Provide the [x, y] coordinate of the cell's center where the given text is located.  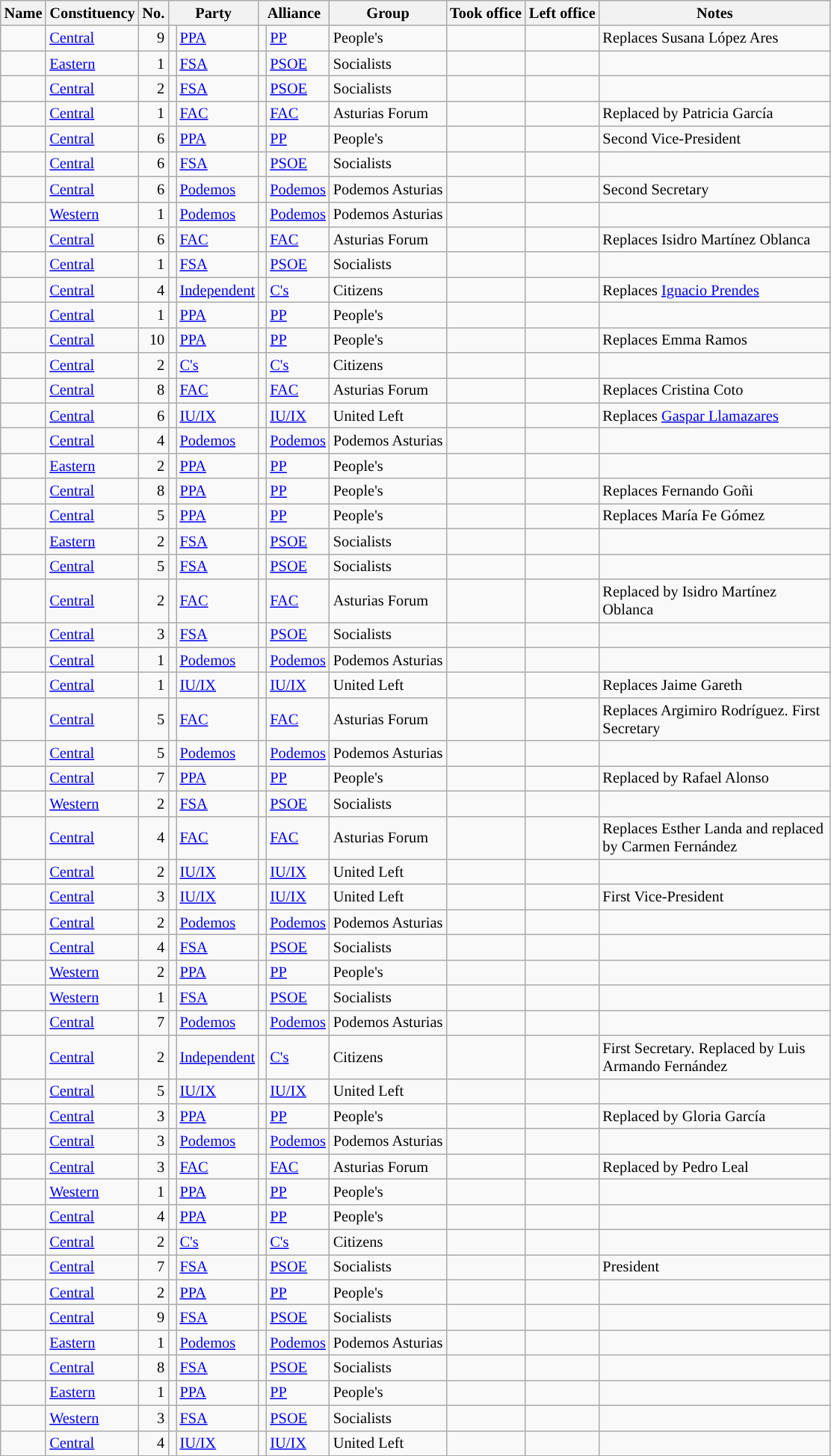
Left office [562, 13]
Replaces Emma Ramos [715, 340]
Replaces Gaspar Llamazares [715, 416]
Second Vice-President [715, 139]
Replaced by Gloria García [715, 1116]
10 [153, 340]
Replaced by Rafael Alonso [715, 778]
Replaces Isidro Martínez Oblanca [715, 239]
Replaces Fernando Goñi [715, 491]
Second Secretary [715, 189]
Replaces Ignacio Prendes [715, 290]
Constituency [92, 13]
Replaced by Pedro Leal [715, 1167]
President [715, 1267]
Replaced by Isidro Martínez Oblanca [715, 600]
Alliance [294, 13]
First Secretary. Replaced by Luis Armando Fernández [715, 1057]
Party [214, 13]
First Vice-President [715, 897]
Replaces Argimiro Rodríguez. First Secretary [715, 719]
Replaces Susana López Ares [715, 38]
Group [388, 13]
Replaces Esther Landa and replaced by Carmen Fernández [715, 838]
No. [153, 13]
Replaces María Fe Gómez [715, 516]
Name [24, 13]
Replaced by Patricia García [715, 114]
Notes [715, 13]
Replaces Jaime Gareth [715, 685]
Replaces Cristina Coto [715, 390]
Took office [486, 13]
